For the text-containing cell, return its midpoint in (x, y) coordinate format. 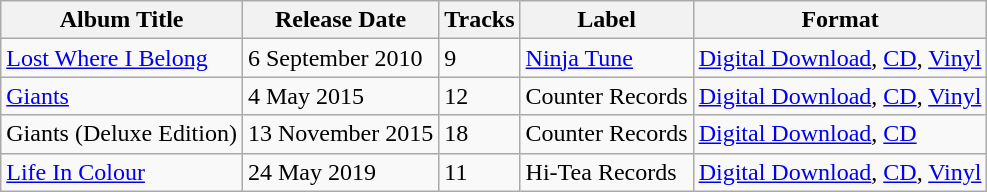
Hi-Tea Records (606, 172)
13 November 2015 (340, 134)
18 (480, 134)
Release Date (340, 20)
9 (480, 58)
Tracks (480, 20)
Giants (122, 96)
Format (840, 20)
Digital Download, CD (840, 134)
12 (480, 96)
Ninja Tune (606, 58)
11 (480, 172)
Album Title (122, 20)
24 May 2019 (340, 172)
Giants (Deluxe Edition) (122, 134)
4 May 2015 (340, 96)
Label (606, 20)
Life In Colour (122, 172)
Lost Where I Belong (122, 58)
6 September 2010 (340, 58)
